Detect which cell encompasses the target text, then output its (x, y) center coordinate. 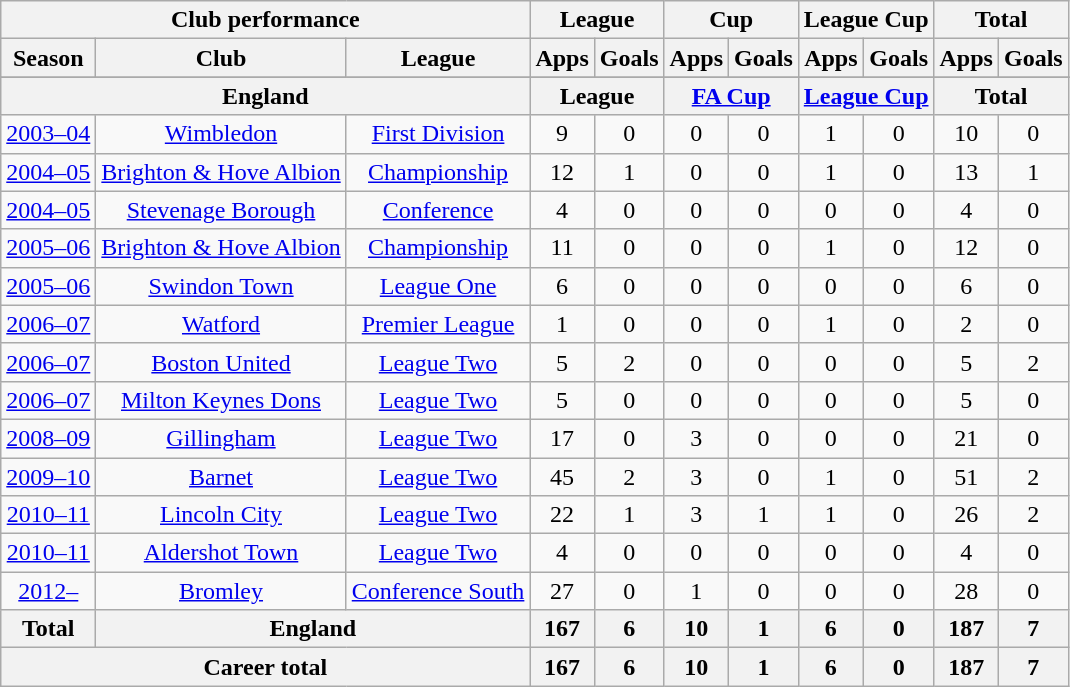
Stevenage Borough (221, 210)
2003–04 (48, 134)
Bromley (221, 591)
FA Cup (731, 96)
Season (48, 58)
28 (966, 591)
51 (966, 477)
Conference South (438, 591)
Premier League (438, 324)
26 (966, 515)
Conference (438, 210)
Barnet (221, 477)
27 (562, 591)
2009–10 (48, 477)
First Division (438, 134)
Gillingham (221, 438)
Watford (221, 324)
2012– (48, 591)
21 (966, 438)
Cup (731, 20)
Club (221, 58)
Club performance (266, 20)
2008–09 (48, 438)
Wimbledon (221, 134)
13 (966, 172)
9 (562, 134)
Milton Keynes Dons (221, 400)
Swindon Town (221, 286)
Lincoln City (221, 515)
League One (438, 286)
Aldershot Town (221, 553)
11 (562, 248)
17 (562, 438)
22 (562, 515)
Boston United (221, 362)
45 (562, 477)
Career total (266, 667)
